Provide the (x, y) coordinate of the cell's center where the given text is located.  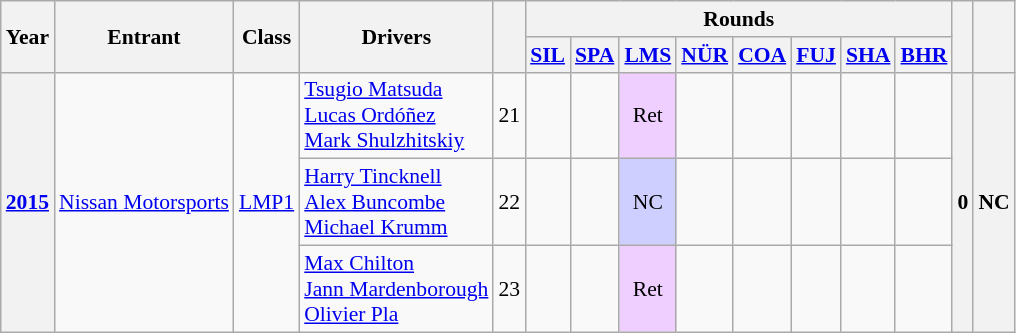
2015 (28, 202)
SIL (548, 55)
LMP1 (266, 202)
NÜR (704, 55)
Entrant (144, 36)
Tsugio Matsuda Lucas Ordóñez Mark Shulzhitskiy (396, 116)
23 (509, 290)
Drivers (396, 36)
Max Chilton Jann Mardenborough Olivier Pla (396, 290)
21 (509, 116)
BHR (924, 55)
Nissan Motorsports (144, 202)
COA (762, 55)
SPA (594, 55)
LMS (648, 55)
Harry Tincknell Alex Buncombe Michael Krumm (396, 202)
0 (962, 202)
Rounds (738, 19)
Year (28, 36)
SHA (868, 55)
Class (266, 36)
22 (509, 202)
FUJ (816, 55)
